Scan for the cell matching the given text and deliver its (X, Y) coordinate at center. 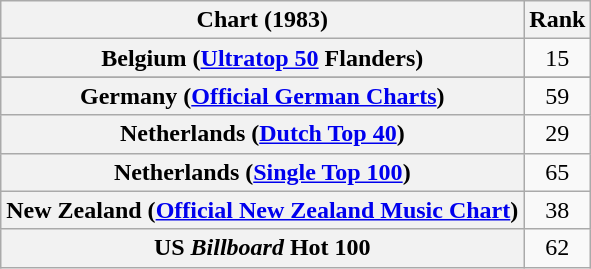
15 (558, 58)
Netherlands (Single Top 100) (262, 172)
65 (558, 172)
Chart (1983) (262, 20)
29 (558, 134)
Netherlands (Dutch Top 40) (262, 134)
Rank (558, 20)
62 (558, 248)
US Billboard Hot 100 (262, 248)
38 (558, 210)
59 (558, 96)
New Zealand (Official New Zealand Music Chart) (262, 210)
Belgium (Ultratop 50 Flanders) (262, 58)
Germany (Official German Charts) (262, 96)
